From the cell containing the given text, extract its center point as (X, Y) coordinate. 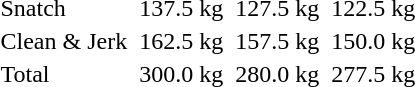
162.5 kg (182, 41)
157.5 kg (278, 41)
